Identify which cell holds the provided text, then report its (x, y) central coordinate. 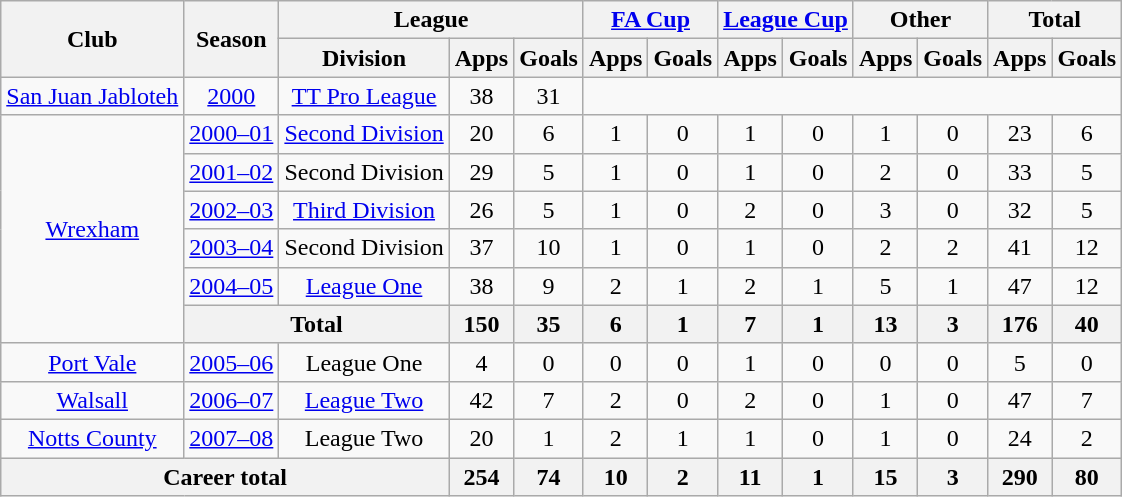
13 (885, 324)
2007–08 (232, 438)
Third Division (364, 210)
League Cup (786, 20)
Career total (225, 477)
41 (1020, 248)
FA Cup (650, 20)
Notts County (92, 438)
37 (481, 248)
Division (364, 58)
9 (549, 286)
San Juan Jabloteh (92, 96)
2002–03 (232, 210)
23 (1020, 134)
League (432, 20)
29 (481, 172)
24 (1020, 438)
Walsall (92, 400)
15 (885, 477)
Club (92, 39)
150 (481, 324)
32 (1020, 210)
2000–01 (232, 134)
74 (549, 477)
33 (1020, 172)
Port Vale (92, 362)
35 (549, 324)
80 (1087, 477)
31 (549, 96)
290 (1020, 477)
2000 (232, 96)
26 (481, 210)
Wrexham (92, 229)
2005–06 (232, 362)
11 (750, 477)
254 (481, 477)
2003–04 (232, 248)
2006–07 (232, 400)
40 (1087, 324)
Season (232, 39)
2004–05 (232, 286)
TT Pro League (364, 96)
42 (481, 400)
Other (920, 20)
4 (481, 362)
2001–02 (232, 172)
176 (1020, 324)
